Pinpoint the cell where the given text exists, returning its [x, y] midpoint coordinate. 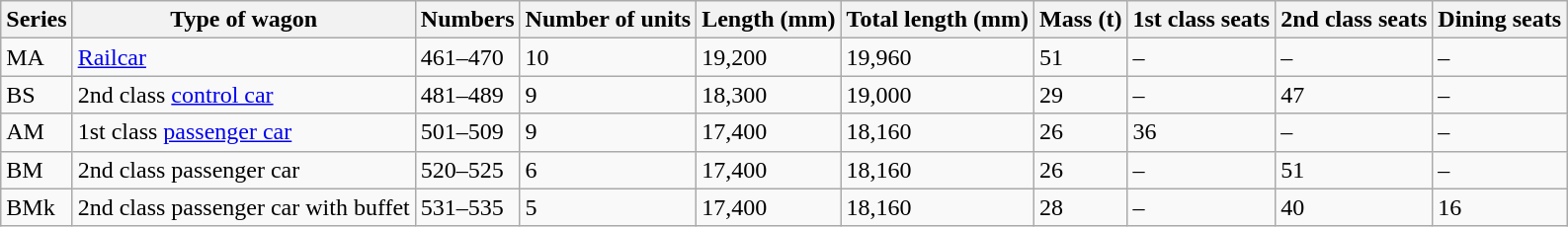
19,200 [769, 57]
Length (mm) [769, 20]
BS [37, 95]
19,000 [938, 95]
2nd class passenger car with buffet [243, 207]
1st class seats [1201, 20]
29 [1081, 95]
520–525 [467, 170]
AM [37, 132]
10 [609, 57]
Dining seats [1500, 20]
18,300 [769, 95]
16 [1500, 207]
501–509 [467, 132]
461–470 [467, 57]
BMk [37, 207]
BM [37, 170]
2nd class control car [243, 95]
6 [609, 170]
2nd class seats [1354, 20]
47 [1354, 95]
MA [37, 57]
36 [1201, 132]
Number of units [609, 20]
Series [37, 20]
5 [609, 207]
Type of wagon [243, 20]
40 [1354, 207]
Railcar [243, 57]
Mass (t) [1081, 20]
19,960 [938, 57]
1st class passenger car [243, 132]
2nd class passenger car [243, 170]
Total length (mm) [938, 20]
28 [1081, 207]
531–535 [467, 207]
Numbers [467, 20]
481–489 [467, 95]
